Detect which cell encompasses the target text, then output its [x, y] center coordinate. 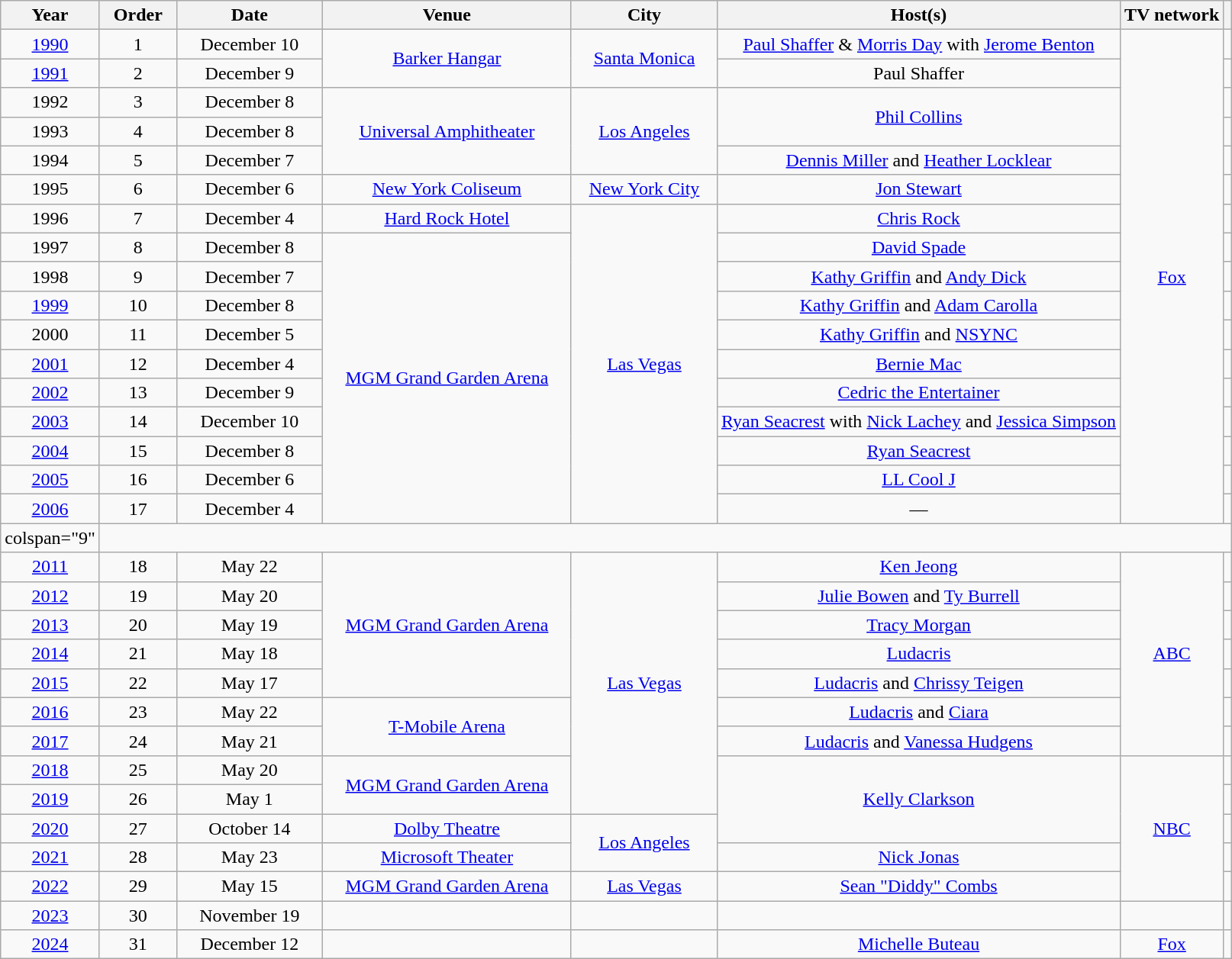
2018 [50, 770]
2022 [50, 887]
May 15 [249, 887]
May 21 [249, 741]
2020 [50, 828]
Universal Amphitheater [447, 131]
1991 [50, 73]
29 [137, 887]
2014 [50, 654]
TV network [1172, 15]
30 [137, 916]
Paul Shaffer [919, 73]
Venue [447, 15]
2013 [50, 625]
2012 [50, 596]
2017 [50, 741]
David Spade [919, 247]
Michelle Buteau [919, 945]
Sean "Diddy" Combs [919, 887]
2005 [50, 480]
Ryan Seacrest with Nick Lachey and Jessica Simpson [919, 422]
20 [137, 625]
4 [137, 131]
Julie Bowen and Ty Burrell [919, 596]
1997 [50, 247]
Kathy Griffin and Andy Dick [919, 276]
Date [249, 15]
Ludacris and Ciara [919, 712]
17 [137, 509]
27 [137, 828]
Ken Jeong [919, 567]
Ludacris and Vanessa Hudgens [919, 741]
1994 [50, 160]
9 [137, 276]
6 [137, 189]
22 [137, 683]
May 23 [249, 858]
14 [137, 422]
1990 [50, 44]
13 [137, 393]
Microsoft Theater [447, 858]
26 [137, 799]
City [644, 15]
7 [137, 218]
2015 [50, 683]
2004 [50, 451]
Bernie Mac [919, 364]
Dolby Theatre [447, 828]
2023 [50, 916]
Host(s) [919, 15]
Ryan Seacrest [919, 451]
15 [137, 451]
May 1 [249, 799]
New York City [644, 189]
Jon Stewart [919, 189]
2003 [50, 422]
May 19 [249, 625]
2021 [50, 858]
8 [137, 247]
Chris Rock [919, 218]
New York Coliseum [447, 189]
NBC [1172, 828]
3 [137, 102]
12 [137, 364]
Barker Hangar [447, 59]
— [919, 509]
1995 [50, 189]
2019 [50, 799]
28 [137, 858]
23 [137, 712]
2000 [50, 334]
Ludacris and Chrissy Teigen [919, 683]
Kelly Clarkson [919, 799]
May 18 [249, 654]
November 19 [249, 916]
1996 [50, 218]
2006 [50, 509]
16 [137, 480]
21 [137, 654]
May 17 [249, 683]
Kathy Griffin and Adam Carolla [919, 305]
2016 [50, 712]
1993 [50, 131]
2002 [50, 393]
Nick Jonas [919, 858]
2011 [50, 567]
19 [137, 596]
5 [137, 160]
Santa Monica [644, 59]
Ludacris [919, 654]
December 12 [249, 945]
December 5 [249, 334]
Kathy Griffin and NSYNC [919, 334]
Hard Rock Hotel [447, 218]
2001 [50, 364]
2 [137, 73]
T-Mobile Arena [447, 726]
Order [137, 15]
Paul Shaffer & Morris Day with Jerome Benton [919, 44]
11 [137, 334]
Phil Collins [919, 117]
1999 [50, 305]
24 [137, 741]
colspan="9" [50, 538]
Tracy Morgan [919, 625]
31 [137, 945]
Year [50, 15]
Cedric the Entertainer [919, 393]
1998 [50, 276]
25 [137, 770]
2024 [50, 945]
18 [137, 567]
ABC [1172, 654]
1 [137, 44]
LL Cool J [919, 480]
October 14 [249, 828]
10 [137, 305]
1992 [50, 102]
Dennis Miller and Heather Locklear [919, 160]
